Capture the cell that displays the provided text and extract its (X, Y) central coordinate. 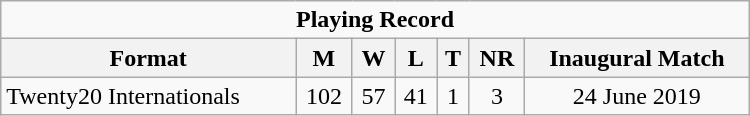
24 June 2019 (636, 96)
3 (496, 96)
L (416, 58)
Inaugural Match (636, 58)
1 (454, 96)
57 (373, 96)
W (373, 58)
102 (324, 96)
Format (148, 58)
41 (416, 96)
T (454, 58)
Playing Record (375, 20)
Twenty20 Internationals (148, 96)
NR (496, 58)
M (324, 58)
